For the text-containing cell, return its midpoint in [X, Y] coordinate format. 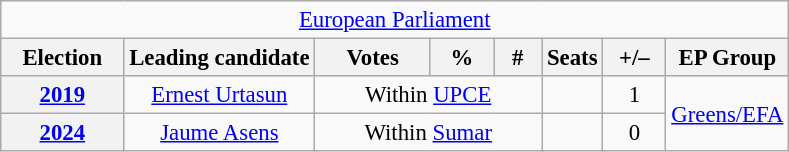
% [462, 58]
European Parliament [395, 20]
Within UPCE [428, 95]
2024 [62, 133]
0 [634, 133]
+/– [634, 58]
Jaume Asens [220, 133]
Leading candidate [220, 58]
Votes [373, 58]
Greens/EFA [728, 114]
2019 [62, 95]
Election [62, 58]
1 [634, 95]
# [518, 58]
Within Sumar [428, 133]
Seats [572, 58]
Ernest Urtasun [220, 95]
EP Group [728, 58]
